Scan for the cell matching the given text and deliver its [x, y] coordinate at center. 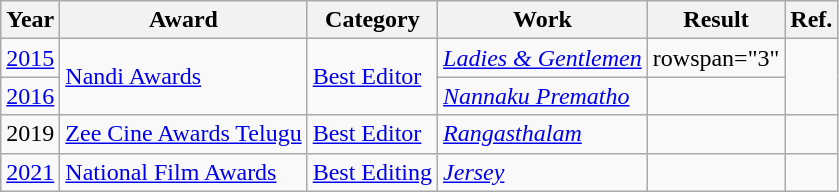
Rangasthalam [543, 134]
rowspan="3" [716, 58]
Award [184, 20]
Result [716, 20]
Ladies & Gentlemen [543, 58]
2021 [30, 172]
2016 [30, 96]
Year [30, 20]
Zee Cine Awards Telugu [184, 134]
Work [543, 20]
Nandi Awards [184, 77]
Best Editing [372, 172]
National Film Awards [184, 172]
Category [372, 20]
2019 [30, 134]
Nannaku Prematho [543, 96]
Ref. [812, 20]
2015 [30, 58]
Jersey [543, 172]
